Pinpoint the cell where the given text exists, returning its [x, y] midpoint coordinate. 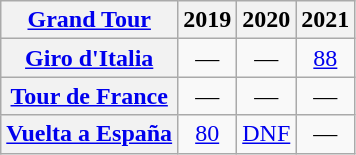
2019 [208, 20]
Vuelta a España [90, 134]
Giro d'Italia [90, 58]
88 [326, 58]
80 [208, 134]
Tour de France [90, 96]
Grand Tour [90, 20]
2021 [326, 20]
DNF [266, 134]
2020 [266, 20]
